Extract the [x, y] coordinate from the center of the cell holding the provided text.  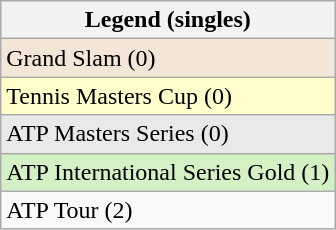
ATP Tour (2) [168, 210]
ATP Masters Series (0) [168, 134]
Legend (singles) [168, 20]
Tennis Masters Cup (0) [168, 96]
Grand Slam (0) [168, 58]
ATP International Series Gold (1) [168, 172]
